Locate the cell with the specified text and output its [X, Y] center coordinate. 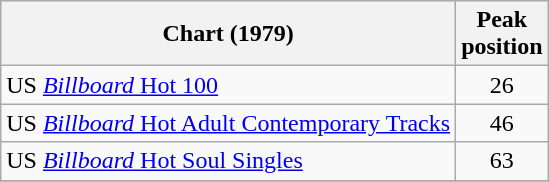
Peakposition [502, 34]
Chart (1979) [228, 34]
63 [502, 161]
US Billboard Hot Adult Contemporary Tracks [228, 123]
46 [502, 123]
26 [502, 85]
US Billboard Hot 100 [228, 85]
US Billboard Hot Soul Singles [228, 161]
